Provide the [X, Y] coordinate of the cell's center where the given text is located.  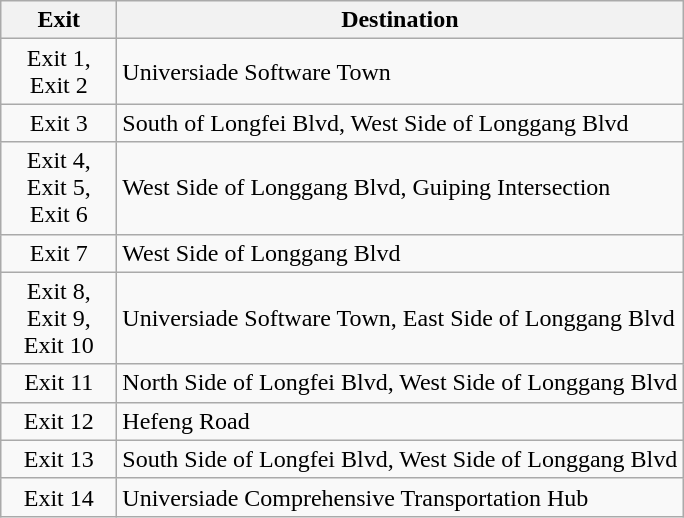
Exit 11 [59, 383]
Exit [59, 20]
West Side of Longgang Blvd [400, 253]
Exit 13 [59, 459]
Exit 12 [59, 421]
Universiade Software Town, East Side of Longgang Blvd [400, 318]
West Side of Longgang Blvd, Guiping Intersection [400, 188]
North Side of Longfei Blvd, West Side of Longgang Blvd [400, 383]
Exit 1, Exit 2 [59, 72]
Destination [400, 20]
Exit 8, Exit 9, Exit 10 [59, 318]
Hefeng Road [400, 421]
Universiade Comprehensive Transportation Hub [400, 497]
Universiade Software Town [400, 72]
Exit 3 [59, 123]
Exit 4, Exit 5, Exit 6 [59, 188]
South Side of Longfei Blvd, West Side of Longgang Blvd [400, 459]
Exit 7 [59, 253]
South of Longfei Blvd, West Side of Longgang Blvd [400, 123]
Exit 14 [59, 497]
